Extract the [x, y] coordinate from the center of the cell holding the provided text.  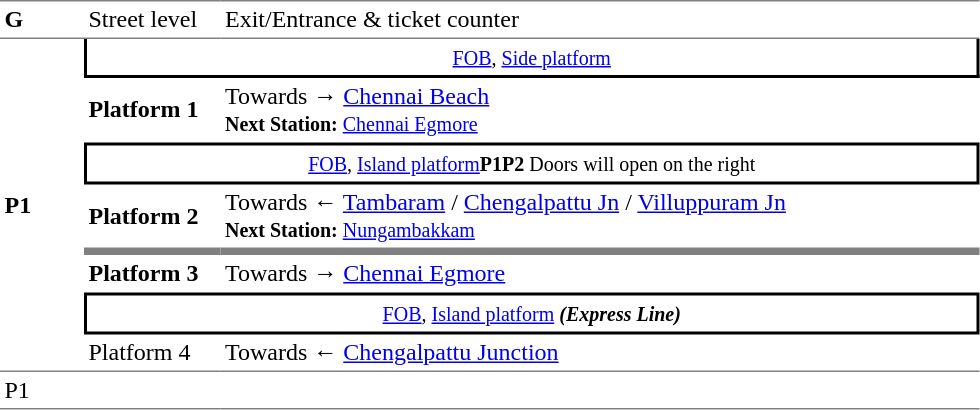
Platform 4 [152, 353]
Street level [152, 20]
Platform 1 [152, 110]
Towards ← Tambaram / Chengalpattu Jn / Villuppuram JnNext Station: Nungambakkam [600, 219]
G [42, 20]
Platform 3 [152, 274]
Towards → Chennai BeachNext Station: Chennai Egmore [600, 110]
FOB, Side platform [532, 58]
Exit/Entrance & ticket counter [600, 20]
Towards ← Chengalpattu Junction [600, 353]
Platform 2 [152, 219]
Towards → Chennai Egmore [600, 274]
FOB, Island platformP1P2 Doors will open on the right [532, 163]
FOB, Island platform (Express Line) [532, 313]
